Find where the given text appears and provide that cell's center as [X, Y] coordinate. 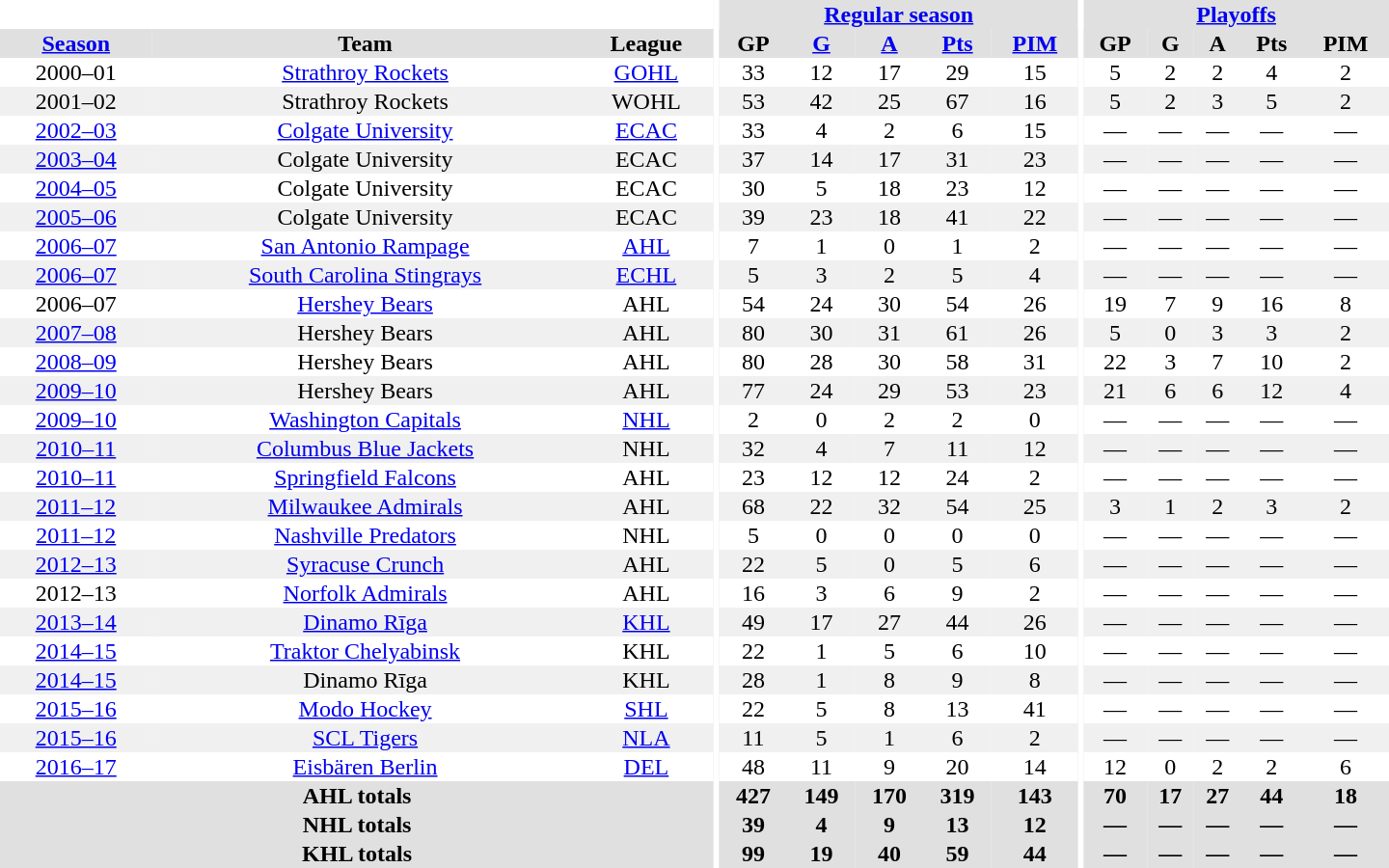
2016–17 [75, 767]
2007–08 [75, 333]
58 [957, 362]
21 [1115, 391]
Norfolk Admirals [365, 593]
South Carolina Stingrays [365, 275]
61 [957, 333]
2004–05 [75, 188]
Regular season [899, 14]
77 [754, 391]
League [646, 43]
Playoffs [1237, 14]
67 [957, 101]
2013–14 [75, 622]
37 [754, 159]
2005–06 [75, 217]
Traktor Chelyabinsk [365, 651]
Team [365, 43]
143 [1035, 796]
2002–03 [75, 130]
AHL totals [357, 796]
Milwaukee Admirals [365, 506]
319 [957, 796]
SHL [646, 709]
170 [889, 796]
70 [1115, 796]
Eisbären Berlin [365, 767]
49 [754, 622]
99 [754, 854]
149 [822, 796]
ECHL [646, 275]
Washington Capitals [365, 420]
427 [754, 796]
42 [822, 101]
2003–04 [75, 159]
Season [75, 43]
Springfield Falcons [365, 477]
Nashville Predators [365, 535]
SCL Tigers [365, 738]
48 [754, 767]
GOHL [646, 72]
WOHL [646, 101]
Columbus Blue Jackets [365, 448]
NHL totals [357, 825]
20 [957, 767]
San Antonio Rampage [365, 246]
Modo Hockey [365, 709]
DEL [646, 767]
KHL totals [357, 854]
Syracuse Crunch [365, 564]
2001–02 [75, 101]
2008–09 [75, 362]
59 [957, 854]
2000–01 [75, 72]
40 [889, 854]
NLA [646, 738]
68 [754, 506]
